Extract the [X, Y] coordinate from the center of the cell holding the provided text.  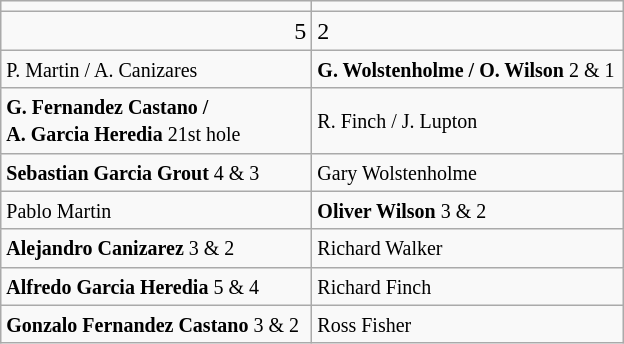
Alejandro Canizarez 3 & 2 [156, 248]
Alfredo Garcia Heredia 5 & 4 [156, 286]
Oliver Wilson 3 & 2 [468, 210]
Richard Walker [468, 248]
5 [156, 31]
Richard Finch [468, 286]
Ross Fisher [468, 324]
Gonzalo Fernandez Castano 3 & 2 [156, 324]
G. Fernandez Castano /A. Garcia Heredia 21st hole [156, 120]
Sebastian Garcia Grout 4 & 3 [156, 172]
Pablo Martin [156, 210]
Gary Wolstenholme [468, 172]
P. Martin / A. Canizares [156, 69]
G. Wolstenholme / O. Wilson 2 & 1 [468, 69]
R. Finch / J. Lupton [468, 120]
2 [468, 31]
